Pinpoint the cell where the given text exists, returning its [X, Y] midpoint coordinate. 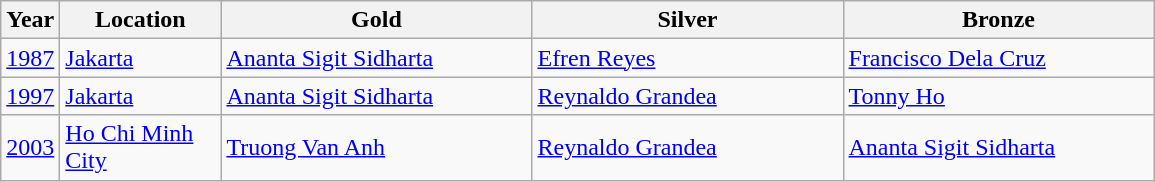
Silver [688, 20]
Tonny Ho [998, 96]
1987 [30, 58]
Ho Chi Minh City [140, 148]
Gold [376, 20]
Bronze [998, 20]
Francisco Dela Cruz [998, 58]
Efren Reyes [688, 58]
2003 [30, 148]
Year [30, 20]
1997 [30, 96]
Location [140, 20]
Truong Van Anh [376, 148]
